Locate the cell with the specified text and output its [x, y] center coordinate. 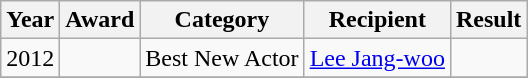
Recipient [377, 20]
2012 [30, 58]
Category [222, 20]
Best New Actor [222, 58]
Lee Jang-woo [377, 58]
Award [100, 20]
Result [488, 20]
Year [30, 20]
